Determine the [x, y] coordinate at the center of the cell enclosing the given text.  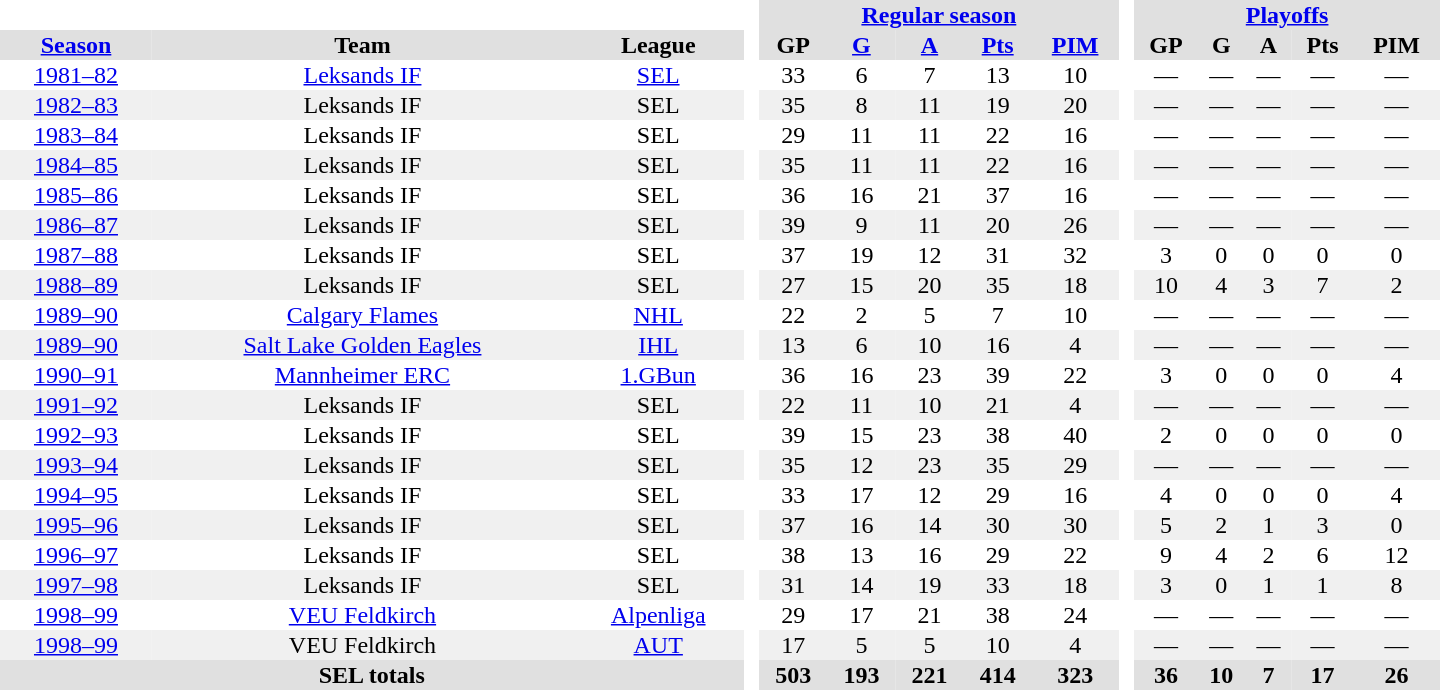
27 [793, 285]
Mannheimer ERC [362, 375]
Calgary Flames [362, 315]
1996–97 [76, 555]
1984–85 [76, 165]
NHL [658, 315]
1983–84 [76, 135]
503 [793, 675]
1987–88 [76, 255]
1990–91 [76, 375]
1986–87 [76, 225]
1981–82 [76, 75]
Season [76, 45]
323 [1076, 675]
1993–94 [76, 465]
AUT [658, 645]
24 [1076, 615]
Salt Lake Golden Eagles [362, 345]
Alpenliga [658, 615]
Playoffs [1287, 15]
1991–92 [76, 405]
SEL totals [372, 675]
Team [362, 45]
1988–89 [76, 285]
32 [1076, 255]
1982–83 [76, 105]
1985–86 [76, 195]
League [658, 45]
414 [998, 675]
40 [1076, 435]
1.GBun [658, 375]
Regular season [938, 15]
1995–96 [76, 525]
1997–98 [76, 585]
1994–95 [76, 495]
1992–93 [76, 435]
221 [929, 675]
IHL [658, 345]
193 [861, 675]
